Provide the [x, y] coordinate of the cell's center where the given text is located.  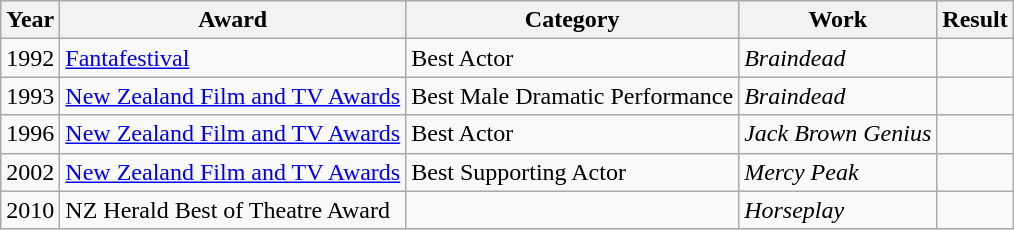
Work [838, 20]
Jack Brown Genius [838, 134]
Mercy Peak [838, 172]
Award [233, 20]
Fantafestival [233, 58]
2002 [30, 172]
1996 [30, 134]
1992 [30, 58]
Category [572, 20]
Result [975, 20]
Best Male Dramatic Performance [572, 96]
Horseplay [838, 210]
2010 [30, 210]
Best Supporting Actor [572, 172]
1993 [30, 96]
Year [30, 20]
NZ Herald Best of Theatre Award [233, 210]
